Return (X, Y) of the center of cell containing provided text 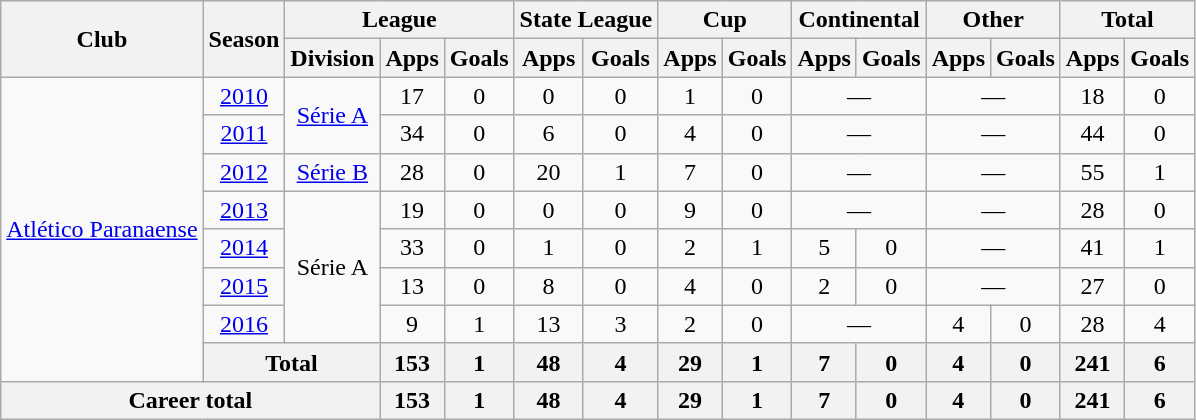
State League (586, 20)
Career total (190, 400)
2012 (244, 172)
2016 (244, 324)
2015 (244, 286)
3 (620, 324)
Cup (725, 20)
Série B (332, 172)
2010 (244, 96)
2011 (244, 134)
Division (332, 58)
55 (1092, 172)
Other (993, 20)
Club (102, 39)
17 (412, 96)
34 (412, 134)
Continental (859, 20)
41 (1092, 248)
18 (1092, 96)
33 (412, 248)
Atlético Paranaense (102, 229)
2013 (244, 210)
8 (548, 286)
19 (412, 210)
Season (244, 39)
44 (1092, 134)
5 (824, 248)
20 (548, 172)
27 (1092, 286)
2014 (244, 248)
League (400, 20)
